Find where the given text appears and provide that cell's center as (x, y) coordinate. 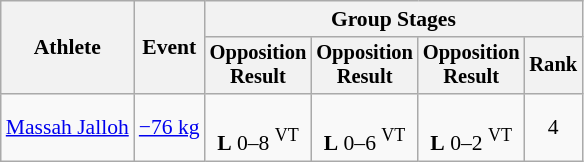
Athlete (68, 48)
Massah Jalloh (68, 128)
L 0–8 VT (258, 128)
Group Stages (394, 19)
Event (170, 48)
L 0–2 VT (472, 128)
4 (553, 128)
L 0–6 VT (364, 128)
−76 kg (170, 128)
Rank (553, 66)
